Scan for the cell matching the given text and deliver its [X, Y] coordinate at center. 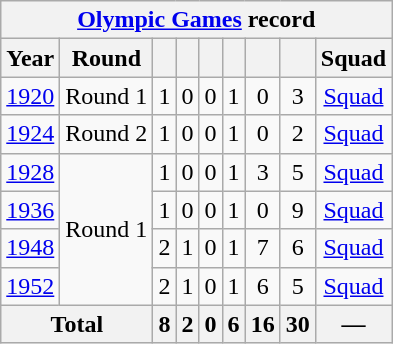
1920 [30, 96]
7 [262, 248]
1936 [30, 210]
1948 [30, 248]
— [353, 324]
Round [106, 58]
30 [298, 324]
Total [77, 324]
1952 [30, 286]
1924 [30, 134]
9 [298, 210]
Olympic Games record [196, 20]
Round 2 [106, 134]
16 [262, 324]
Year [30, 58]
1928 [30, 172]
8 [164, 324]
